Capture the cell that displays the provided text and extract its (x, y) central coordinate. 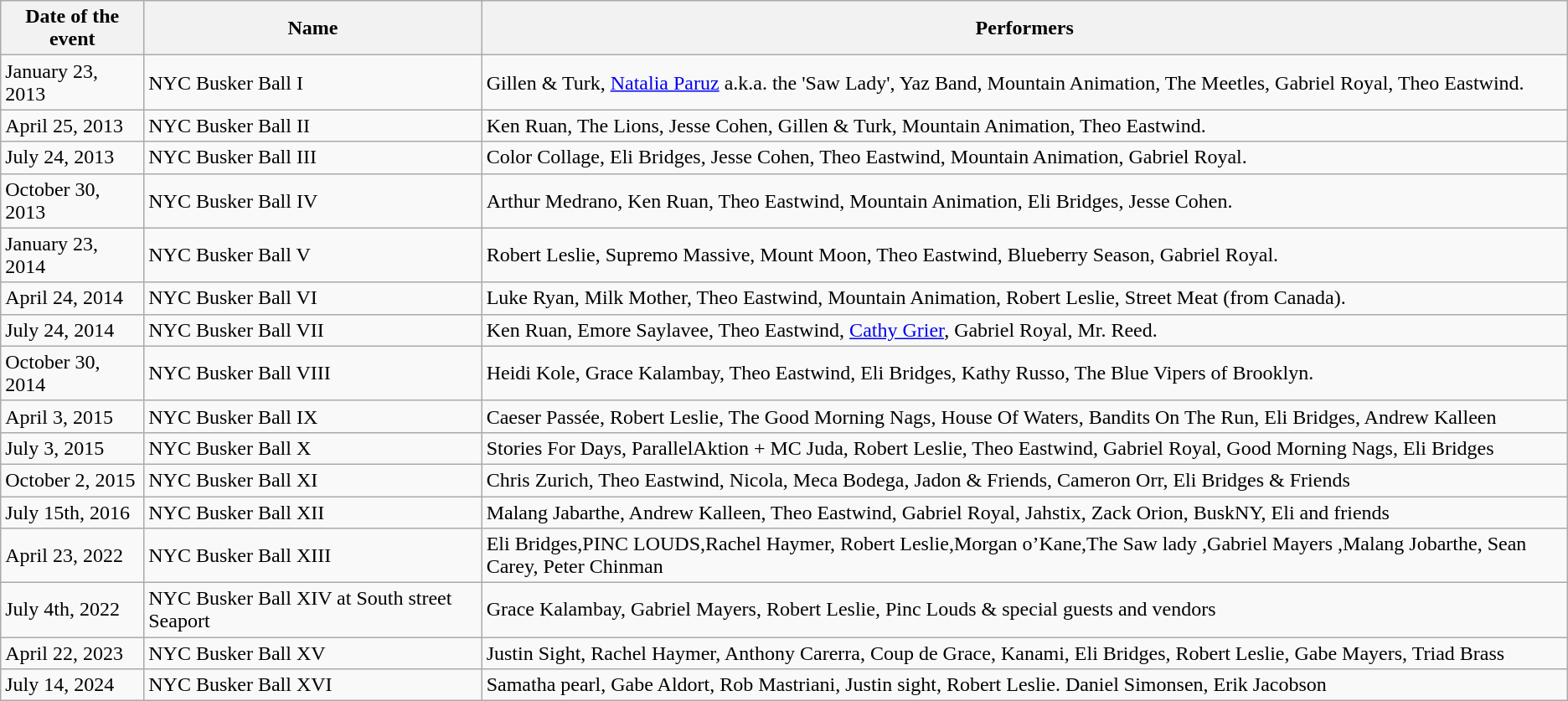
NYC Busker Ball IV (313, 201)
Eli Bridges,PINC LOUDS,Rachel Haymer, Robert Leslie,Morgan o’Kane,The Saw lady ,Gabriel Mayers ,Malang Jobarthe, Sean Carey, Peter Chinman (1024, 556)
Chris Zurich, Theo Eastwind, Nicola, Meca Bodega, Jadon & Friends, Cameron Orr, Eli Bridges & Friends (1024, 480)
NYC Busker Ball IX (313, 416)
October 30, 2014 (72, 374)
NYC Busker Ball XI (313, 480)
NYC Busker Ball I (313, 82)
NYC Busker Ball II (313, 126)
July 14, 2024 (72, 685)
July 15th, 2016 (72, 512)
April 3, 2015 (72, 416)
Gillen & Turk, Natalia Paruz a.k.a. the 'Saw Lady', Yaz Band, Mountain Animation, The Meetles, Gabriel Royal, Theo Eastwind. (1024, 82)
April 22, 2023 (72, 653)
Color Collage, Eli Bridges, Jesse Cohen, Theo Eastwind, Mountain Animation, Gabriel Royal. (1024, 157)
January 23, 2014 (72, 255)
Malang Jabarthe, Andrew Kalleen, Theo Eastwind, Gabriel Royal, Jahstix, Zack Orion, BuskNY, Eli and friends (1024, 512)
Ken Ruan, Emore Saylavee, Theo Eastwind, Cathy Grier, Gabriel Royal, Mr. Reed. (1024, 330)
Samatha pearl, Gabe Aldort, Rob Mastriani, Justin sight, Robert Leslie. Daniel Simonsen, Erik Jacobson (1024, 685)
January 23, 2013 (72, 82)
Robert Leslie, Supremo Massive, Mount Moon, Theo Eastwind, Blueberry Season, Gabriel Royal. (1024, 255)
NYC Busker Ball III (313, 157)
NYC Busker Ball XV (313, 653)
Heidi Kole, Grace Kalambay, Theo Eastwind, Eli Bridges, Kathy Russo, The Blue Vipers of Brooklyn. (1024, 374)
NYC Busker Ball XIII (313, 556)
April 25, 2013 (72, 126)
July 24, 2013 (72, 157)
Luke Ryan, Milk Mother, Theo Eastwind, Mountain Animation, Robert Leslie, Street Meat (from Canada). (1024, 298)
July 24, 2014 (72, 330)
NYC Busker Ball VI (313, 298)
October 30, 2013 (72, 201)
NYC Busker Ball X (313, 448)
Stories For Days, ParallelAktion + MC Juda, Robert Leslie, Theo Eastwind, Gabriel Royal, Good Morning Nags, Eli Bridges (1024, 448)
NYC Busker Ball VIII (313, 374)
Name (313, 28)
Justin Sight, Rachel Haymer, Anthony Carerra, Coup de Grace, Kanami, Eli Bridges, Robert Leslie, Gabe Mayers, Triad Brass (1024, 653)
NYC Busker Ball XII (313, 512)
Ken Ruan, The Lions, Jesse Cohen, Gillen & Turk, Mountain Animation, Theo Eastwind. (1024, 126)
July 3, 2015 (72, 448)
NYC Busker Ball XVI (313, 685)
NYC Busker Ball VII (313, 330)
Caeser Passée, Robert Leslie, The Good Morning Nags, House Of Waters, Bandits On The Run, Eli Bridges, Andrew Kalleen (1024, 416)
NYC Busker Ball V (313, 255)
July 4th, 2022 (72, 610)
Grace Kalambay, Gabriel Mayers, Robert Leslie, Pinc Louds & special guests and vendors (1024, 610)
October 2, 2015 (72, 480)
April 23, 2022 (72, 556)
April 24, 2014 (72, 298)
Date of the event (72, 28)
NYC Busker Ball XIV at South street Seaport (313, 610)
Arthur Medrano, Ken Ruan, Theo Eastwind, Mountain Animation, Eli Bridges, Jesse Cohen. (1024, 201)
Performers (1024, 28)
